Scan for the cell matching the given text and deliver its (X, Y) coordinate at center. 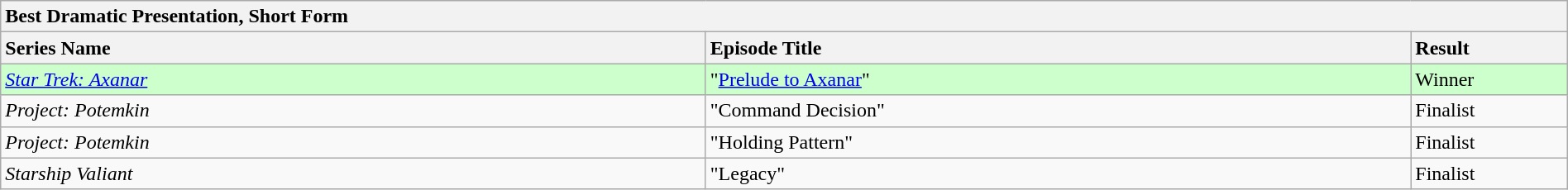
Winner (1489, 79)
"Prelude to Axanar" (1059, 79)
"Legacy" (1059, 173)
Series Name (354, 48)
Result (1489, 48)
Star Trek: Axanar (354, 79)
"Holding Pattern" (1059, 142)
Starship Valiant (354, 173)
Best Dramatic Presentation, Short Form (784, 17)
Episode Title (1059, 48)
"Command Decision" (1059, 111)
